Scan for the cell matching the given text and deliver its [x, y] coordinate at center. 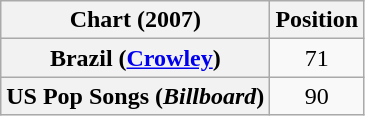
Brazil (Crowley) [136, 58]
Position [317, 20]
US Pop Songs (Billboard) [136, 96]
Chart (2007) [136, 20]
71 [317, 58]
90 [317, 96]
